Detect which cell encompasses the target text, then output its [X, Y] center coordinate. 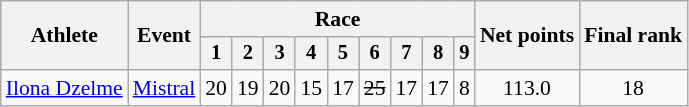
4 [311, 54]
Ilona Dzelme [64, 88]
Athlete [64, 36]
5 [343, 54]
Event [164, 36]
3 [280, 54]
Final rank [633, 36]
18 [633, 88]
7 [407, 54]
Mistral [164, 88]
25 [375, 88]
Net points [527, 36]
6 [375, 54]
15 [311, 88]
19 [248, 88]
Race [338, 19]
2 [248, 54]
113.0 [527, 88]
1 [216, 54]
9 [464, 54]
